Locate the cell with the specified text and output its [X, Y] center coordinate. 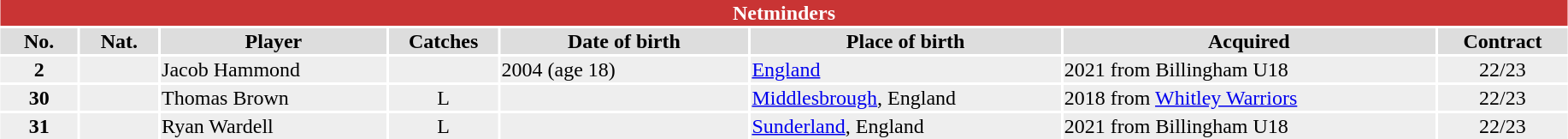
Netminders [783, 13]
31 [39, 126]
Jacob Hammond [274, 69]
2004 (age 18) [624, 69]
Middlesbrough, England [905, 98]
Ryan Wardell [274, 126]
2 [39, 69]
Nat. [120, 41]
Sunderland, England [905, 126]
Player [274, 41]
Acquired [1248, 41]
Date of birth [624, 41]
No. [39, 41]
Contract [1502, 41]
30 [39, 98]
England [905, 69]
Place of birth [905, 41]
2018 from Whitley Warriors [1248, 98]
Thomas Brown [274, 98]
Catches [443, 41]
